Extract the [X, Y] coordinate from the center of the cell holding the provided text.  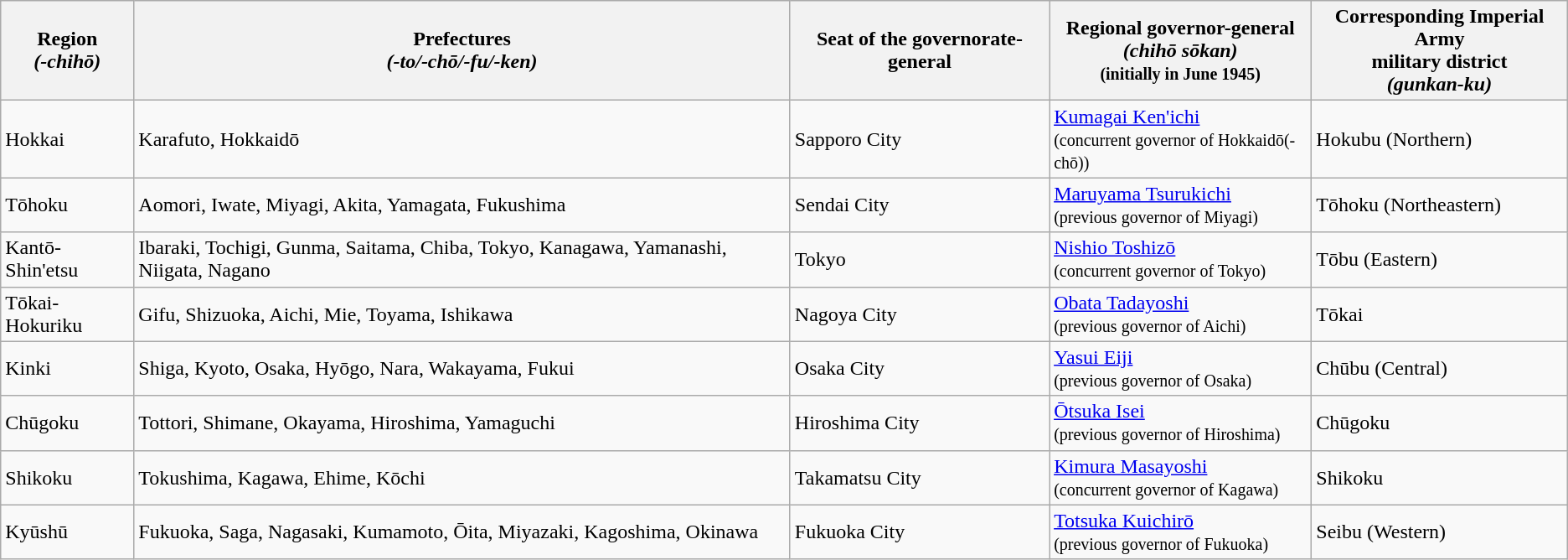
Prefectures(-to/-chō/-fu/-ken) [462, 50]
Nagoya City [920, 314]
Kumagai Ken'ichi(concurrent governor of Hokkaidō(-chō)) [1181, 139]
Tōkai-Hokuriku [67, 314]
Karafuto, Hokkaidō [462, 139]
Kimura Masayoshi(concurrent governor of Kagawa) [1181, 478]
Seibu (Western) [1439, 531]
Obata Tadayoshi(previous governor of Aichi) [1181, 314]
Osaka City [920, 369]
Ōtsuka Isei(previous governor of Hiroshima) [1181, 423]
Tokushima, Kagawa, Ehime, Kōchi [462, 478]
Chūbu (Central) [1439, 369]
Takamatsu City [920, 478]
Hokkai [67, 139]
Tōhoku [67, 205]
Region(-chihō) [67, 50]
Regional governor-general(chihō sōkan)(initially in June 1945) [1181, 50]
Seat of the governorate-general [920, 50]
Shiga, Kyoto, Osaka, Hyōgo, Nara, Wakayama, Fukui [462, 369]
Sendai City [920, 205]
Tottori, Shimane, Okayama, Hiroshima, Yamaguchi [462, 423]
Fukuoka City [920, 531]
Aomori, Iwate, Miyagi, Akita, Yamagata, Fukushima [462, 205]
Kyūshū [67, 531]
Fukuoka, Saga, Nagasaki, Kumamoto, Ōita, Miyazaki, Kagoshima, Okinawa [462, 531]
Tōkai [1439, 314]
Kantō-Shin'etsu [67, 260]
Tōhoku (Northeastern) [1439, 205]
Maruyama Tsurukichi(previous governor of Miyagi) [1181, 205]
Nishio Toshizō(concurrent governor of Tokyo) [1181, 260]
Sapporo City [920, 139]
Gifu, Shizuoka, Aichi, Mie, Toyama, Ishikawa [462, 314]
Tōbu (Eastern) [1439, 260]
Hokubu (Northern) [1439, 139]
Hiroshima City [920, 423]
Yasui Eiji(previous governor of Osaka) [1181, 369]
Corresponding Imperial Armymilitary district(gunkan-ku) [1439, 50]
Kinki [67, 369]
Ibaraki, Tochigi, Gunma, Saitama, Chiba, Tokyo, Kanagawa, Yamanashi, Niigata, Nagano [462, 260]
Totsuka Kuichirō(previous governor of Fukuoka) [1181, 531]
Tokyo [920, 260]
